Pinpoint the cell where the given text exists, returning its [x, y] midpoint coordinate. 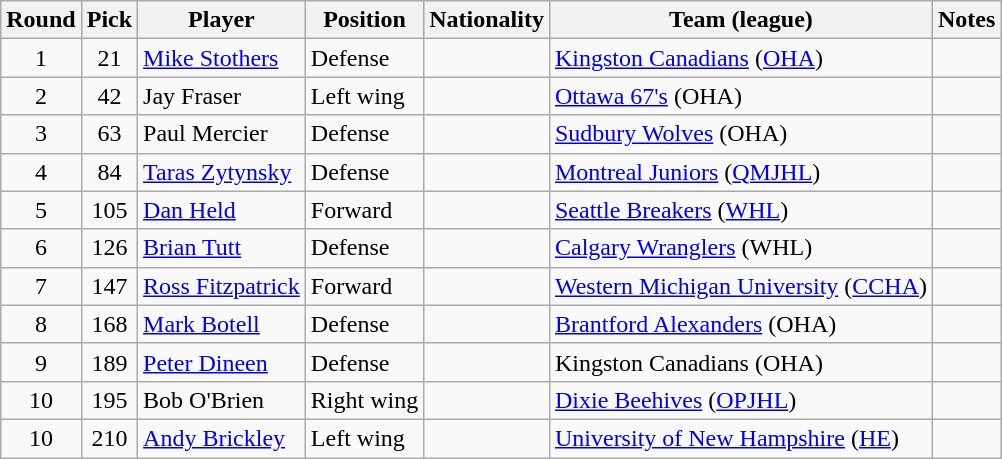
Peter Dineen [222, 362]
2 [41, 96]
Mark Botell [222, 324]
Paul Mercier [222, 134]
147 [109, 286]
Bob O'Brien [222, 400]
Sudbury Wolves (OHA) [740, 134]
Montreal Juniors (QMJHL) [740, 172]
Ross Fitzpatrick [222, 286]
Right wing [364, 400]
University of New Hampshire (HE) [740, 438]
195 [109, 400]
21 [109, 58]
Dan Held [222, 210]
Brian Tutt [222, 248]
Seattle Breakers (WHL) [740, 210]
Dixie Beehives (OPJHL) [740, 400]
126 [109, 248]
Player [222, 20]
210 [109, 438]
Brantford Alexanders (OHA) [740, 324]
Mike Stothers [222, 58]
Taras Zytynsky [222, 172]
Pick [109, 20]
Notes [967, 20]
1 [41, 58]
Calgary Wranglers (WHL) [740, 248]
Ottawa 67's (OHA) [740, 96]
Western Michigan University (CCHA) [740, 286]
3 [41, 134]
7 [41, 286]
Jay Fraser [222, 96]
63 [109, 134]
84 [109, 172]
168 [109, 324]
189 [109, 362]
Team (league) [740, 20]
Position [364, 20]
Round [41, 20]
Nationality [487, 20]
105 [109, 210]
Andy Brickley [222, 438]
8 [41, 324]
9 [41, 362]
6 [41, 248]
42 [109, 96]
4 [41, 172]
5 [41, 210]
